Search for the cell housing the specified text and yield its [X, Y] center coordinate. 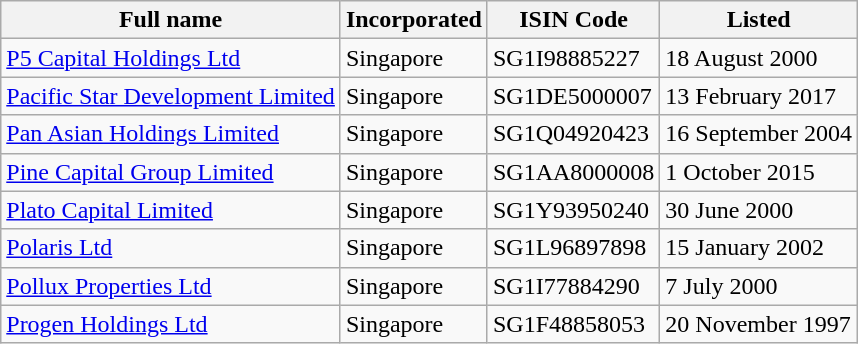
Pacific Star Development Limited [171, 96]
15 January 2002 [759, 248]
18 August 2000 [759, 58]
Pollux Properties Ltd [171, 286]
SG1DE5000007 [573, 96]
Plato Capital Limited [171, 210]
Polaris Ltd [171, 248]
SG1Y93950240 [573, 210]
SG1F48858053 [573, 324]
Incorporated [414, 20]
Pan Asian Holdings Limited [171, 134]
SG1AA8000008 [573, 172]
16 September 2004 [759, 134]
P5 Capital Holdings Ltd [171, 58]
13 February 2017 [759, 96]
1 October 2015 [759, 172]
Full name [171, 20]
SG1L96897898 [573, 248]
SG1I77884290 [573, 286]
Listed [759, 20]
Pine Capital Group Limited [171, 172]
20 November 1997 [759, 324]
30 June 2000 [759, 210]
ISIN Code [573, 20]
Progen Holdings Ltd [171, 324]
SG1Q04920423 [573, 134]
7 July 2000 [759, 286]
SG1I98885227 [573, 58]
